Locate the cell with the specified text and output its (X, Y) center coordinate. 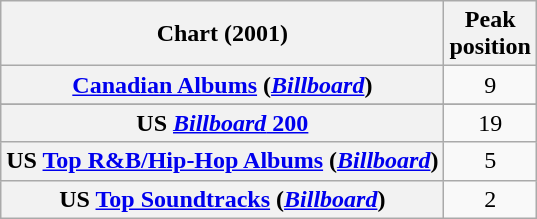
US Top R&B/Hip-Hop Albums (Billboard) (222, 161)
Chart (2001) (222, 34)
Canadian Albums (Billboard) (222, 85)
9 (490, 85)
19 (490, 123)
5 (490, 161)
2 (490, 199)
Peak position (490, 34)
US Top Soundtracks (Billboard) (222, 199)
US Billboard 200 (222, 123)
